Capture the cell that displays the provided text and extract its (X, Y) central coordinate. 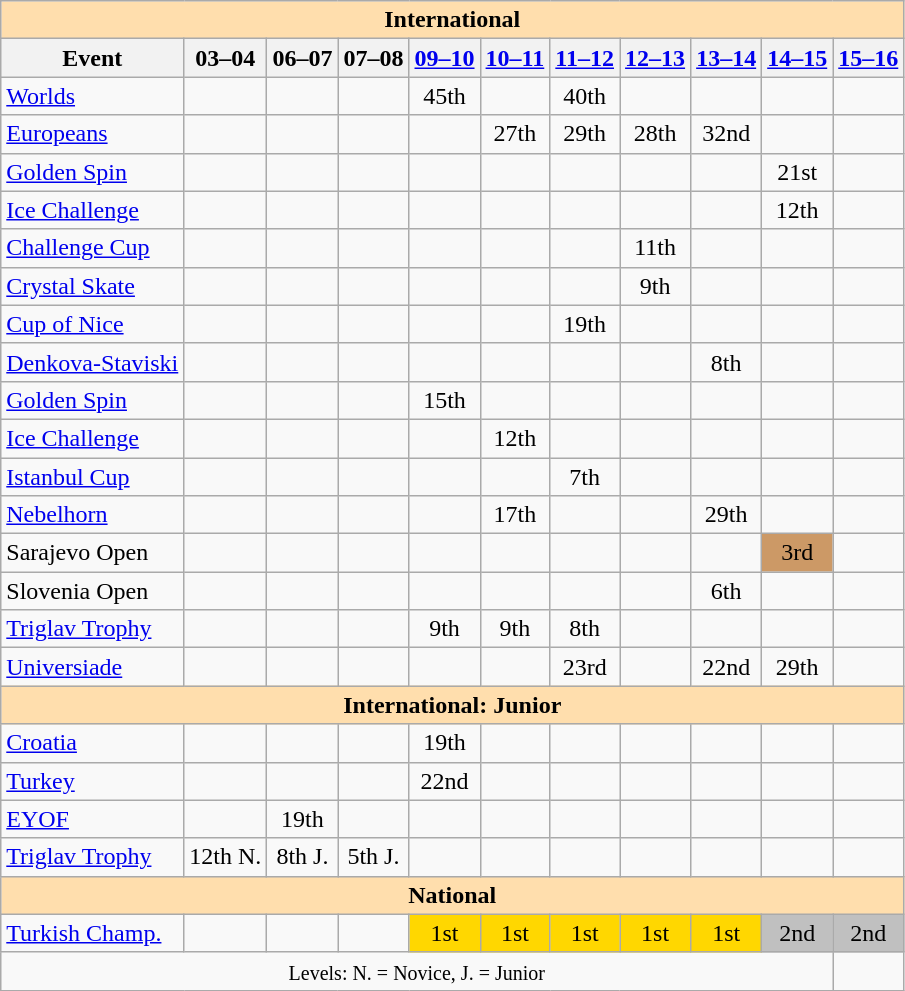
23rd (585, 667)
Denkova-Staviski (92, 362)
12–13 (656, 58)
40th (585, 96)
Event (92, 58)
07–08 (374, 58)
45th (444, 96)
3rd (798, 553)
Challenge Cup (92, 248)
21st (798, 172)
27th (515, 134)
12th N. (226, 857)
Croatia (92, 743)
Turkish Champ. (92, 933)
13–14 (726, 58)
03–04 (226, 58)
6th (726, 591)
11–12 (585, 58)
Crystal Skate (92, 286)
15–16 (868, 58)
17th (515, 515)
Cup of Nice (92, 324)
Turkey (92, 781)
11th (656, 248)
Europeans (92, 134)
National (452, 895)
8th J. (302, 857)
Universiade (92, 667)
EYOF (92, 819)
32nd (726, 134)
Slovenia Open (92, 591)
Sarajevo Open (92, 553)
International (452, 20)
Nebelhorn (92, 515)
14–15 (798, 58)
International: Junior (452, 705)
5th J. (374, 857)
Istanbul Cup (92, 477)
7th (585, 477)
Levels: N. = Novice, J. = Junior (417, 971)
10–11 (515, 58)
09–10 (444, 58)
06–07 (302, 58)
15th (444, 400)
Worlds (92, 96)
28th (656, 134)
